From the cell containing the given text, extract its center point as (x, y) coordinate. 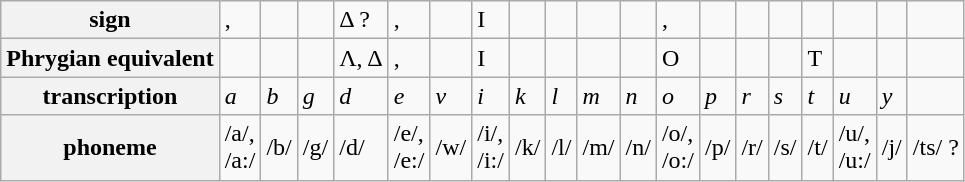
transcription (110, 96)
O (678, 58)
v (451, 96)
Δ ? (362, 20)
/i/, /i:/ (491, 148)
phoneme (110, 148)
/e/, /e:/ (409, 148)
r (752, 96)
/r/ (752, 148)
/n/ (638, 148)
k (527, 96)
/a/, /a:/ (240, 148)
t (818, 96)
/s/ (785, 148)
o (678, 96)
b (279, 96)
/w/ (451, 148)
p (717, 96)
Phrygian equivalent (110, 58)
d (362, 96)
y (892, 96)
/d/ (362, 148)
/g/ (315, 148)
i (491, 96)
T (818, 58)
e (409, 96)
/k/ (527, 148)
/o/, /o:/ (678, 148)
/u/, /u:/ (854, 148)
sign (110, 20)
/j/ (892, 148)
/ts/ ? (936, 148)
m (598, 96)
g (315, 96)
u (854, 96)
n (638, 96)
a (240, 96)
/l/ (562, 148)
/p/ (717, 148)
/b/ (279, 148)
s (785, 96)
Λ, Δ (362, 58)
l (562, 96)
/m/ (598, 148)
/t/ (818, 148)
